Locate the cell with the specified text and output its (X, Y) center coordinate. 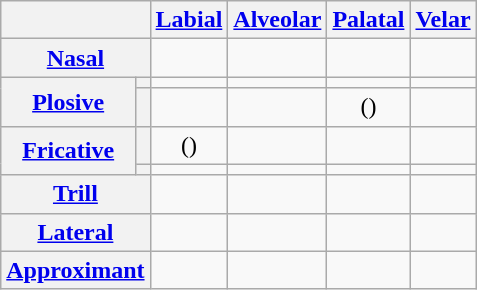
Approximant (76, 270)
Palatal (368, 20)
Plosive (68, 102)
Nasal (76, 58)
Velar (443, 20)
Fricative (68, 150)
Alveolar (278, 20)
Trill (76, 194)
Lateral (76, 232)
Labial (189, 20)
